Detect which cell encompasses the target text, then output its [x, y] center coordinate. 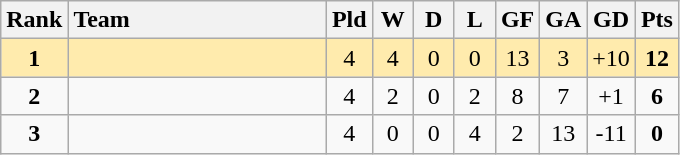
7 [564, 96]
6 [656, 96]
Team [198, 20]
Pld [349, 20]
Pts [656, 20]
-11 [612, 134]
GD [612, 20]
GA [564, 20]
+10 [612, 58]
D [434, 20]
L [474, 20]
Rank [34, 20]
+1 [612, 96]
8 [517, 96]
1 [34, 58]
12 [656, 58]
W [392, 20]
GF [517, 20]
